Return (X, Y) of the center of cell containing provided text 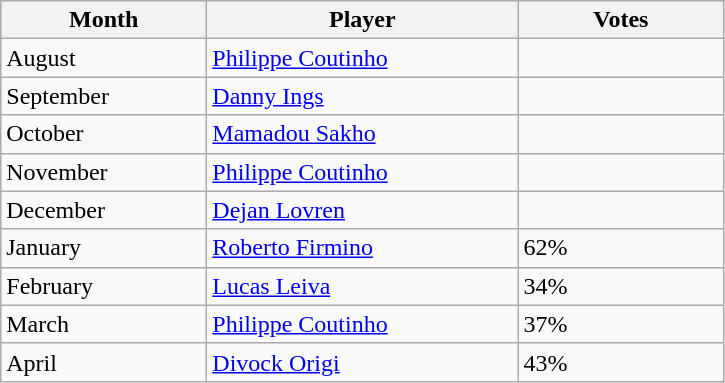
Mamadou Sakho (362, 134)
February (104, 286)
March (104, 324)
August (104, 58)
Player (362, 20)
Votes (621, 20)
October (104, 134)
43% (621, 362)
Lucas Leiva (362, 286)
November (104, 172)
Dejan Lovren (362, 210)
62% (621, 248)
Danny Ings (362, 96)
Month (104, 20)
Divock Origi (362, 362)
April (104, 362)
December (104, 210)
Roberto Firmino (362, 248)
37% (621, 324)
January (104, 248)
September (104, 96)
34% (621, 286)
